Detect which cell encompasses the target text, then output its [X, Y] center coordinate. 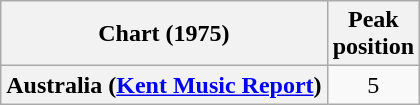
Chart (1975) [164, 34]
5 [373, 85]
Peakposition [373, 34]
Australia (Kent Music Report) [164, 85]
